Return (X, Y) of the center of cell containing provided text 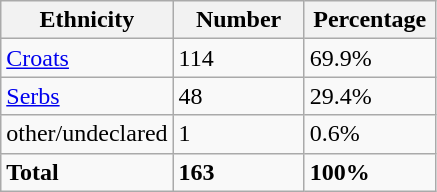
Number (238, 20)
other/undeclared (87, 134)
Total (87, 172)
163 (238, 172)
29.4% (370, 96)
100% (370, 172)
69.9% (370, 58)
Serbs (87, 96)
48 (238, 96)
114 (238, 58)
Percentage (370, 20)
Croats (87, 58)
0.6% (370, 134)
1 (238, 134)
Ethnicity (87, 20)
